Pinpoint the cell where the given text exists, returning its [X, Y] midpoint coordinate. 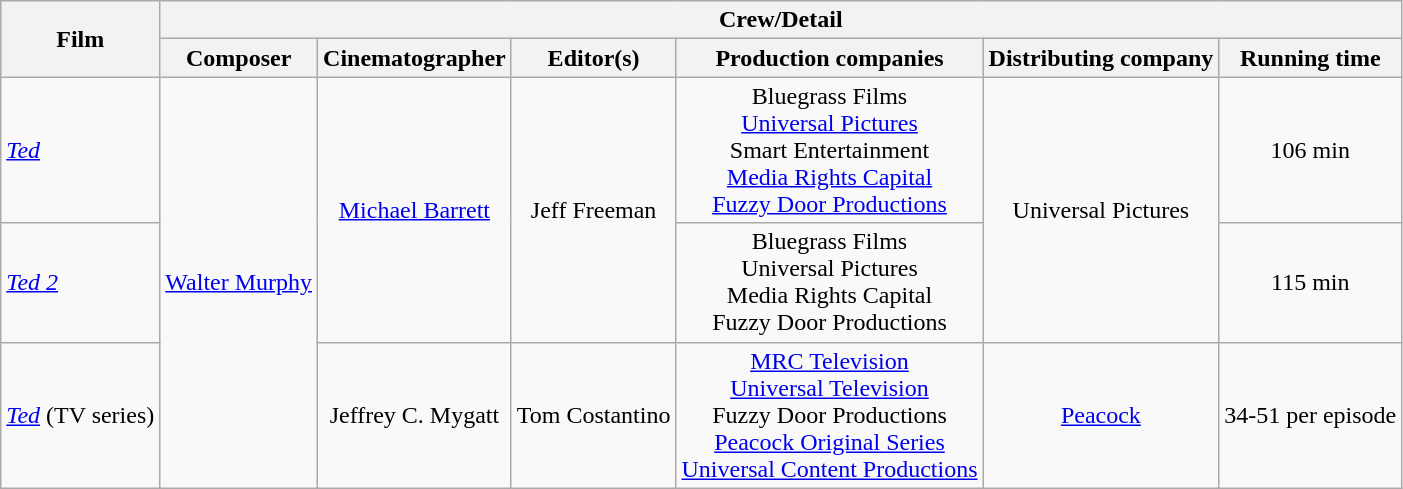
Production companies [830, 58]
Running time [1310, 58]
Peacock [1101, 415]
115 min [1310, 282]
Ted [80, 150]
Editor(s) [594, 58]
Film [80, 39]
Ted (TV series) [80, 415]
MRC TelevisionUniversal TelevisionFuzzy Door ProductionsPeacock Original SeriesUniversal Content Productions [830, 415]
Tom Costantino [594, 415]
Composer [239, 58]
106 min [1310, 150]
Jeff Freeman [594, 210]
Ted 2 [80, 282]
Distributing company [1101, 58]
Cinematographer [415, 58]
Jeffrey C. Mygatt [415, 415]
34-51 per episode [1310, 415]
Universal Pictures [1101, 210]
Bluegrass FilmsUniversal PicturesMedia Rights CapitalFuzzy Door Productions [830, 282]
Michael Barrett [415, 210]
Walter Murphy [239, 282]
Bluegrass FilmsUniversal PicturesSmart EntertainmentMedia Rights CapitalFuzzy Door Productions [830, 150]
Crew/Detail [781, 20]
